Pinpoint the cell where the given text exists, returning its (x, y) midpoint coordinate. 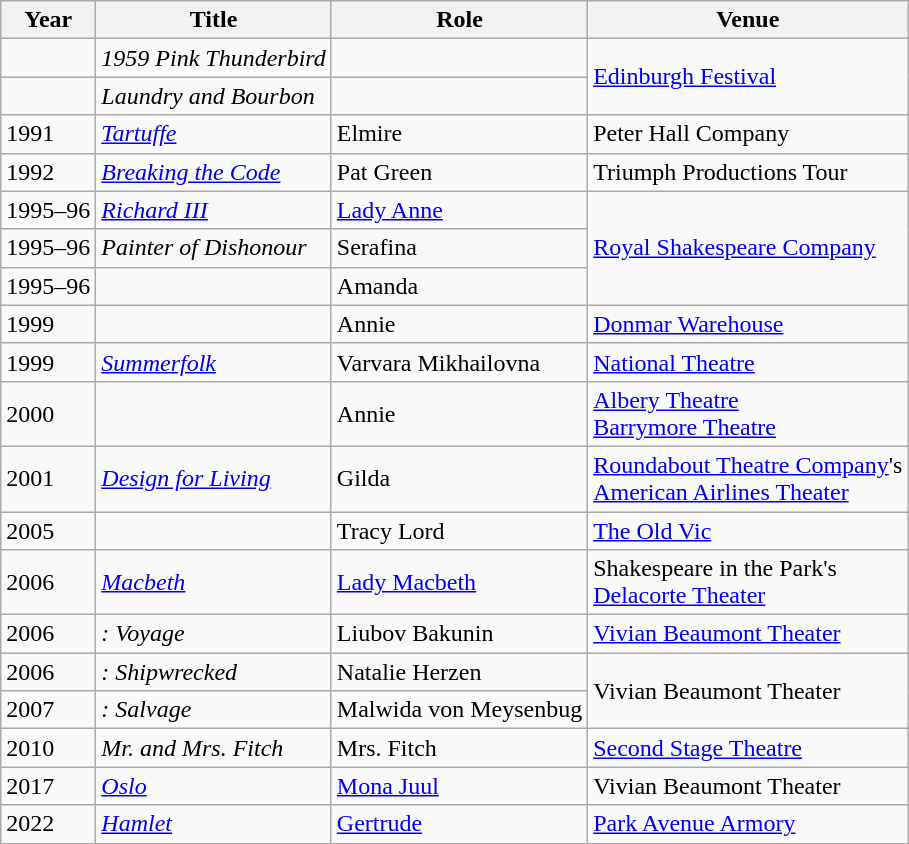
Peter Hall Company (748, 134)
Amanda (459, 286)
2000 (48, 414)
2010 (48, 748)
Malwida von Meysenbug (459, 710)
: Salvage (214, 710)
Title (214, 20)
Tartuffe (214, 134)
Oslo (214, 786)
2007 (48, 710)
Royal Shakespeare Company (748, 248)
Mrs. Fitch (459, 748)
Roundabout Theatre Company's American Airlines Theater (748, 478)
: Voyage (214, 634)
Gertrude (459, 824)
Mona Juul (459, 786)
Natalie Herzen (459, 672)
1992 (48, 172)
Pat Green (459, 172)
Summerfolk (214, 362)
2001 (48, 478)
Donmar Warehouse (748, 324)
Serafina (459, 248)
The Old Vic (748, 531)
Shakespeare in the Park's Delacorte Theater (748, 582)
Elmire (459, 134)
Macbeth (214, 582)
Second Stage Theatre (748, 748)
Mr. and Mrs. Fitch (214, 748)
Gilda (459, 478)
Laundry and Bourbon (214, 96)
1959 Pink Thunderbird (214, 58)
Varvara Mikhailovna (459, 362)
Tracy Lord (459, 531)
Year (48, 20)
Design for Living (214, 478)
Park Avenue Armory (748, 824)
Richard III (214, 210)
Lady Anne (459, 210)
1991 (48, 134)
Lady Macbeth (459, 582)
: Shipwrecked (214, 672)
Painter of Dishonour (214, 248)
Role (459, 20)
Breaking the Code (214, 172)
2005 (48, 531)
Edinburgh Festival (748, 77)
Hamlet (214, 824)
National Theatre (748, 362)
Albery Theatre Barrymore Theatre (748, 414)
Triumph Productions Tour (748, 172)
2022 (48, 824)
Liubov Bakunin (459, 634)
Venue (748, 20)
2017 (48, 786)
